Output the (x, y) coordinate of the center of the cell containing the given text.  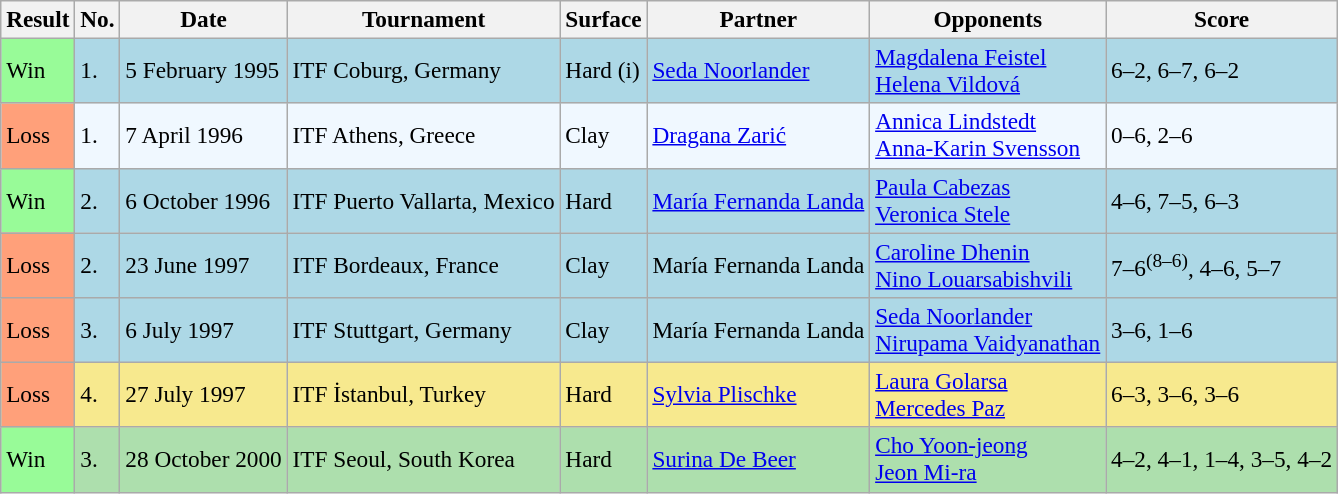
Annica Lindstedt Anna-Karin Svensson (988, 136)
Partner (758, 19)
Score (1222, 19)
Hard (i) (604, 70)
ITF Bordeaux, France (424, 264)
Dragana Zarić (758, 136)
ITF Stuttgart, Germany (424, 330)
7–6(8–6), 4–6, 5–7 (1222, 264)
5 February 1995 (204, 70)
ITF Seoul, South Korea (424, 460)
Magdalena Feistel Helena Vildová (988, 70)
Surface (604, 19)
Caroline Dhenin Nino Louarsabishvili (988, 264)
3–6, 1–6 (1222, 330)
No. (98, 19)
Paula Cabezas Veronica Stele (988, 200)
23 June 1997 (204, 264)
Result (38, 19)
Surina De Beer (758, 460)
ITF Coburg, Germany (424, 70)
Sylvia Plischke (758, 394)
Cho Yoon-jeong Jeon Mi-ra (988, 460)
4–2, 4–1, 1–4, 3–5, 4–2 (1222, 460)
6 July 1997 (204, 330)
6–2, 6–7, 6–2 (1222, 70)
Seda Noorlander (758, 70)
ITF Athens, Greece (424, 136)
Opponents (988, 19)
4. (98, 394)
27 July 1997 (204, 394)
Tournament (424, 19)
6–3, 3–6, 3–6 (1222, 394)
Date (204, 19)
ITF Puerto Vallarta, Mexico (424, 200)
6 October 1996 (204, 200)
28 October 2000 (204, 460)
Seda Noorlander Nirupama Vaidyanathan (988, 330)
4–6, 7–5, 6–3 (1222, 200)
7 April 1996 (204, 136)
Laura Golarsa Mercedes Paz (988, 394)
0–6, 2–6 (1222, 136)
ITF İstanbul, Turkey (424, 394)
